Output the (x, y) coordinate of the center of the cell containing the given text.  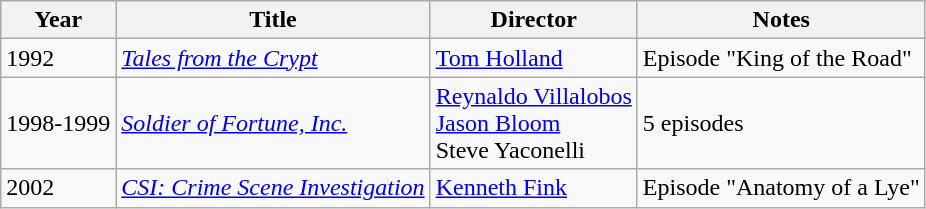
1998-1999 (58, 123)
Episode "Anatomy of a Lye" (781, 188)
Director (534, 20)
Tales from the Crypt (273, 58)
2002 (58, 188)
Notes (781, 20)
Title (273, 20)
5 episodes (781, 123)
Episode "King of the Road" (781, 58)
1992 (58, 58)
Reynaldo VillalobosJason BloomSteve Yaconelli (534, 123)
Soldier of Fortune, Inc. (273, 123)
Tom Holland (534, 58)
CSI: Crime Scene Investigation (273, 188)
Kenneth Fink (534, 188)
Year (58, 20)
